Return the (x, y) coordinate for the center point of the cell that contains the specified text.  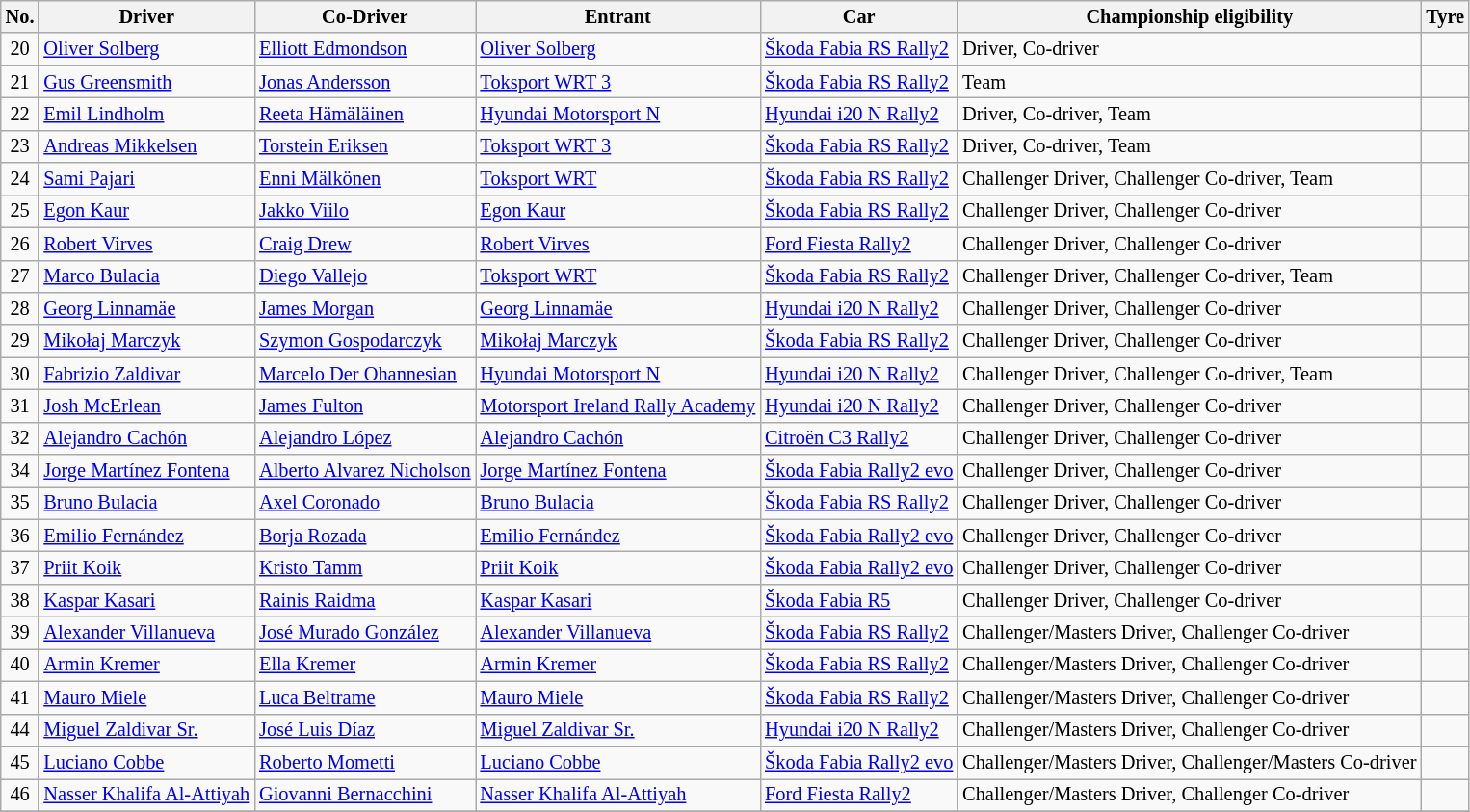
Team (1189, 82)
Enni Mälkönen (364, 179)
29 (20, 341)
Torstein Eriksen (364, 146)
Co-Driver (364, 16)
Driver, Co-driver (1189, 49)
22 (20, 114)
No. (20, 16)
21 (20, 82)
Josh McErlean (146, 406)
35 (20, 503)
Alberto Alvarez Nicholson (364, 471)
41 (20, 697)
Marco Bulacia (146, 276)
25 (20, 211)
Roberto Mometti (364, 762)
José Murado González (364, 633)
James Fulton (364, 406)
Andreas Mikkelsen (146, 146)
Elliott Edmondson (364, 49)
Motorsport Ireland Rally Academy (618, 406)
Sami Pajari (146, 179)
James Morgan (364, 308)
Škoda Fabia R5 (859, 600)
Emil Lindholm (146, 114)
31 (20, 406)
37 (20, 567)
40 (20, 665)
Entrant (618, 16)
Craig Drew (364, 244)
Axel Coronado (364, 503)
Giovanni Bernacchini (364, 795)
23 (20, 146)
Diego Vallejo (364, 276)
Reeta Hämäläinen (364, 114)
Car (859, 16)
Championship eligibility (1189, 16)
30 (20, 374)
Ella Kremer (364, 665)
44 (20, 730)
Jonas Andersson (364, 82)
Szymon Gospodarczyk (364, 341)
Alejandro López (364, 438)
28 (20, 308)
Fabrizio Zaldivar (146, 374)
20 (20, 49)
24 (20, 179)
45 (20, 762)
Kristo Tamm (364, 567)
Luca Beltrame (364, 697)
Jakko Viilo (364, 211)
José Luis Díaz (364, 730)
Driver (146, 16)
27 (20, 276)
38 (20, 600)
32 (20, 438)
26 (20, 244)
Rainis Raidma (364, 600)
36 (20, 536)
Gus Greensmith (146, 82)
Borja Rozada (364, 536)
Challenger/Masters Driver, Challenger/Masters Co-driver (1189, 762)
46 (20, 795)
39 (20, 633)
Citroën C3 Rally2 (859, 438)
34 (20, 471)
Tyre (1445, 16)
Marcelo Der Ohannesian (364, 374)
